Return (X, Y) of the center of cell containing provided text 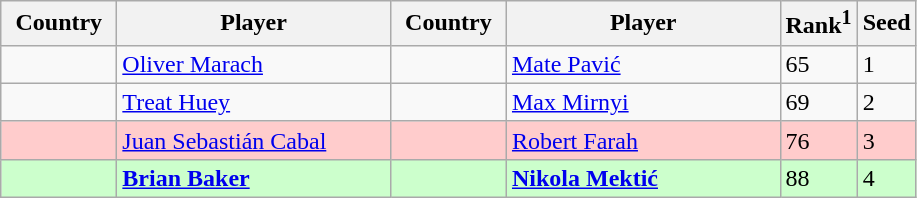
Treat Huey (254, 102)
69 (818, 102)
2 (886, 102)
76 (818, 140)
3 (886, 140)
Juan Sebastián Cabal (254, 140)
Max Mirnyi (643, 102)
1 (886, 64)
88 (818, 178)
65 (818, 64)
Rank1 (818, 24)
4 (886, 178)
Seed (886, 24)
Mate Pavić (643, 64)
Nikola Mektić (643, 178)
Robert Farah (643, 140)
Brian Baker (254, 178)
Oliver Marach (254, 64)
